For the text-containing cell, return its midpoint in (X, Y) coordinate format. 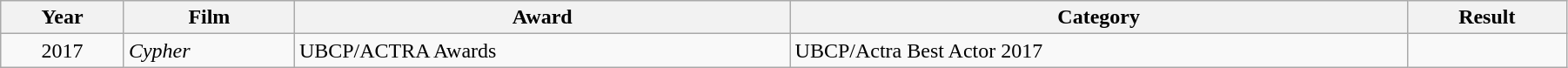
2017 (63, 51)
Result (1486, 17)
Award (542, 17)
Category (1098, 17)
Film (209, 17)
Year (63, 17)
Cypher (209, 51)
UBCP/ACTRA Awards (542, 51)
UBCP/Actra Best Actor 2017 (1098, 51)
